Extract the [x, y] coordinate from the center of the cell holding the provided text.  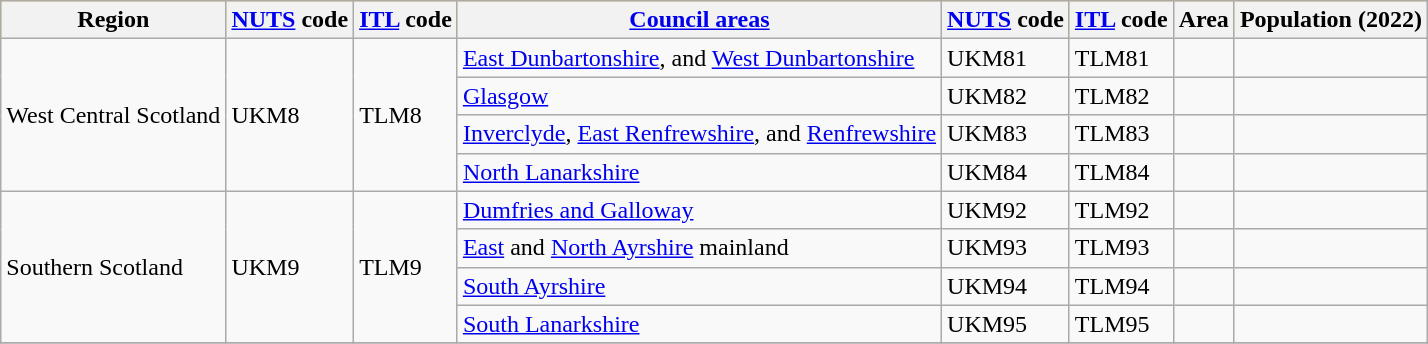
TLM95 [1121, 324]
TLM92 [1121, 210]
UKM8 [290, 115]
TLM83 [1121, 134]
UKM84 [1006, 172]
West Central Scotland [114, 115]
UKM93 [1006, 248]
TLM94 [1121, 286]
UKM9 [290, 267]
TLM82 [1121, 96]
Inverclyde, East Renfrewshire, and Renfrewshire [699, 134]
South Lanarkshire [699, 324]
South Ayrshire [699, 286]
Council areas [699, 20]
TLM9 [406, 267]
UKM95 [1006, 324]
TLM81 [1121, 58]
Glasgow [699, 96]
UKM82 [1006, 96]
TLM8 [406, 115]
East and North Ayrshire mainland [699, 248]
Population (2022) [1330, 20]
UKM94 [1006, 286]
Dumfries and Galloway [699, 210]
Region [114, 20]
UKM83 [1006, 134]
UKM92 [1006, 210]
Southern Scotland [114, 267]
TLM84 [1121, 172]
North Lanarkshire [699, 172]
UKM81 [1006, 58]
Area [1204, 20]
East Dunbartonshire, and West Dunbartonshire [699, 58]
TLM93 [1121, 248]
